Locate the cell with the specified text and output its (X, Y) center coordinate. 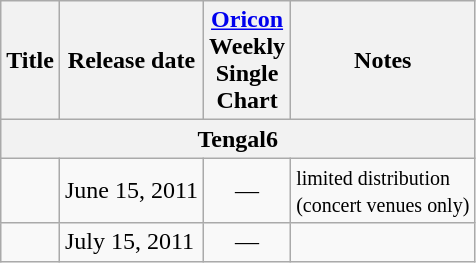
OriconWeeklySingleChart (248, 60)
Title (30, 60)
Notes (383, 60)
Tengal6 (238, 139)
July 15, 2011 (131, 242)
June 15, 2011 (131, 190)
limited distribution(concert venues only) (383, 190)
Release date (131, 60)
